Capture the cell that displays the provided text and extract its (X, Y) central coordinate. 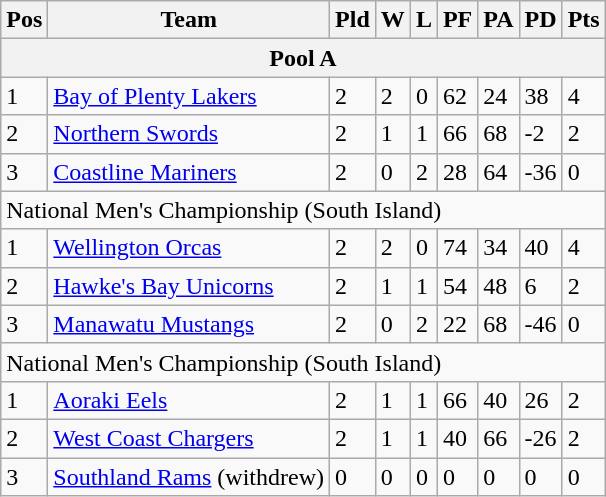
PF (457, 20)
38 (540, 96)
Manawatu Mustangs (189, 324)
74 (457, 248)
Northern Swords (189, 134)
Hawke's Bay Unicorns (189, 286)
Pool A (303, 58)
PA (498, 20)
W (392, 20)
West Coast Chargers (189, 438)
-26 (540, 438)
24 (498, 96)
54 (457, 286)
Pts (584, 20)
Aoraki Eels (189, 400)
26 (540, 400)
28 (457, 172)
Pos (24, 20)
PD (540, 20)
Bay of Plenty Lakers (189, 96)
Team (189, 20)
62 (457, 96)
Coastline Mariners (189, 172)
Wellington Orcas (189, 248)
64 (498, 172)
34 (498, 248)
L (424, 20)
22 (457, 324)
48 (498, 286)
Southland Rams (withdrew) (189, 477)
-2 (540, 134)
Pld (353, 20)
-46 (540, 324)
6 (540, 286)
-36 (540, 172)
